Scan for the cell matching the given text and deliver its [x, y] coordinate at center. 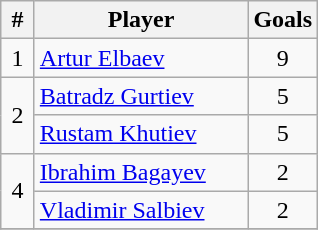
9 [283, 58]
Batradz Gurtiev [141, 96]
Rustam Khutiev [141, 134]
1 [18, 58]
Vladimir Salbiev [141, 210]
Goals [283, 20]
Ibrahim Bagayev [141, 172]
Player [141, 20]
Artur Elbaev [141, 58]
4 [18, 191]
# [18, 20]
